Locate the cell with the specified text and output its [X, Y] center coordinate. 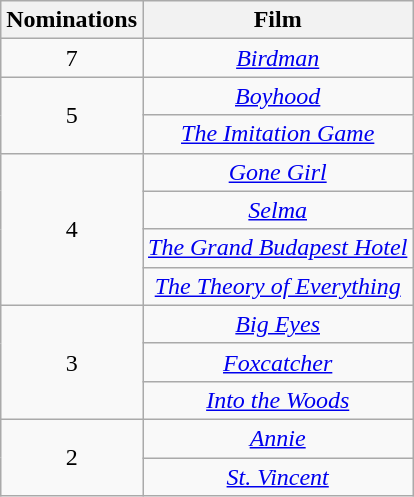
4 [72, 229]
Into the Woods [277, 400]
5 [72, 115]
Annie [277, 438]
St. Vincent [277, 477]
Boyhood [277, 96]
The Theory of Everything [277, 286]
Selma [277, 210]
The Imitation Game [277, 134]
Nominations [72, 20]
The Grand Budapest Hotel [277, 248]
Big Eyes [277, 324]
7 [72, 58]
Film [277, 20]
3 [72, 362]
Gone Girl [277, 172]
Birdman [277, 58]
Foxcatcher [277, 362]
2 [72, 457]
